Return [X, Y] of the center of cell containing provided text 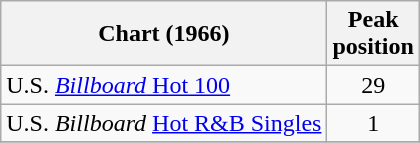
U.S. Billboard Hot R&B Singles [164, 123]
Chart (1966) [164, 34]
Peakposition [373, 34]
1 [373, 123]
29 [373, 85]
U.S. Billboard Hot 100 [164, 85]
